Extract the (X, Y) coordinate from the center of the cell holding the provided text.  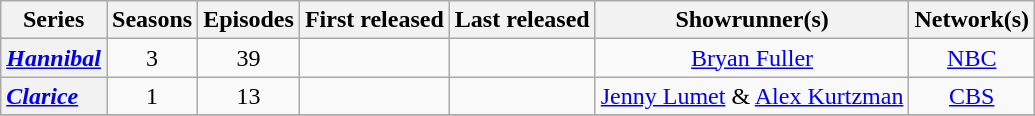
Series (54, 20)
Episodes (249, 20)
Bryan Fuller (752, 58)
NBC (972, 58)
1 (152, 96)
First released (374, 20)
13 (249, 96)
3 (152, 58)
Hannibal (54, 58)
Last released (522, 20)
Clarice (54, 96)
Network(s) (972, 20)
CBS (972, 96)
Jenny Lumet & Alex Kurtzman (752, 96)
Seasons (152, 20)
Showrunner(s) (752, 20)
39 (249, 58)
